Extract the [x, y] coordinate from the center of the cell holding the provided text.  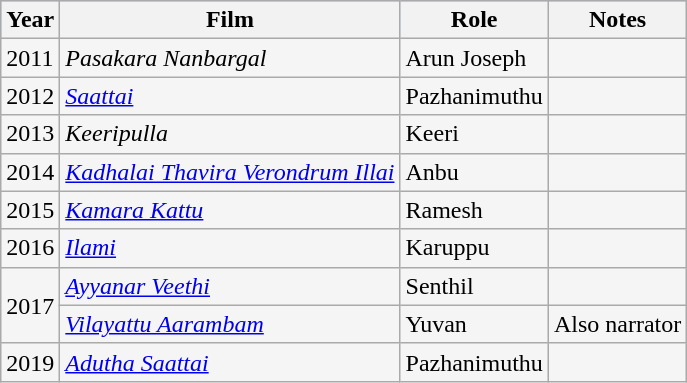
Kamara Kattu [230, 210]
Year [30, 20]
Keeripulla [230, 134]
Notes [617, 20]
2016 [30, 248]
2013 [30, 134]
Arun Joseph [474, 58]
2011 [30, 58]
Anbu [474, 172]
Also narrator [617, 324]
Film [230, 20]
Role [474, 20]
Adutha Saattai [230, 362]
2012 [30, 96]
Vilayattu Aarambam [230, 324]
Saattai [230, 96]
Karuppu [474, 248]
Ilami [230, 248]
Kadhalai Thavira Verondrum Illai [230, 172]
Senthil [474, 286]
2014 [30, 172]
Pasakara Nanbargal [230, 58]
Ramesh [474, 210]
Keeri [474, 134]
Yuvan [474, 324]
2015 [30, 210]
Ayyanar Veethi [230, 286]
2017 [30, 305]
2019 [30, 362]
